Return [X, Y] of the center of cell containing provided text 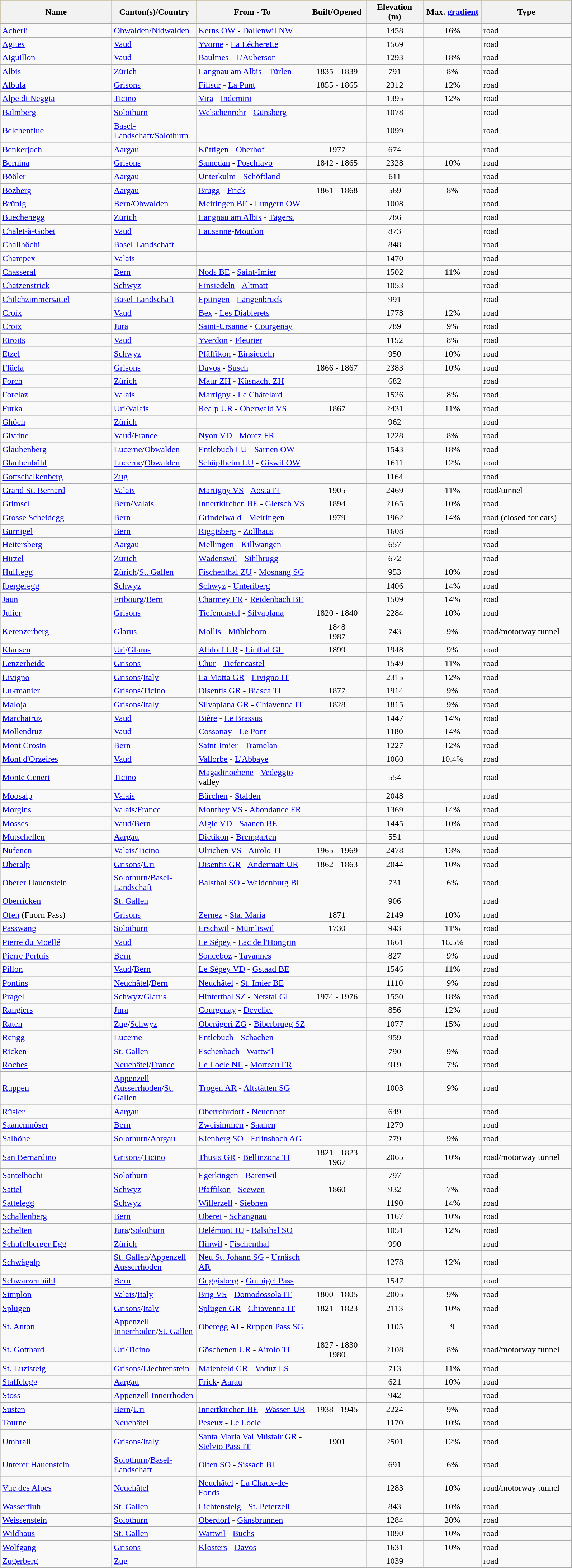
Meiringen BE - Lungern OW [252, 204]
Mollendruz [56, 732]
Grisons/Uri [154, 864]
Göschenen UR - Airolo TI [252, 1349]
1974 - 1976 [337, 996]
856 [394, 1010]
1279 [394, 1125]
Aiguillon [56, 58]
Langnau am Albis - Tägerst [252, 217]
Wildhaus [56, 1534]
713 [394, 1368]
Innertkirchen BE - Wassen UR [252, 1409]
9 [453, 1326]
Langnau am Albis - Türlen [252, 71]
Neuchâtel/Bern [154, 983]
Vaud/France [154, 436]
2048 [394, 796]
551 [394, 837]
Courgenay - Develier [252, 1010]
Jaun [56, 599]
Built/Opened [337, 12]
Realp UR - Oberwald VS [252, 408]
Willerzell - Siebnen [252, 1203]
Welschenrohr - Günsberg [252, 112]
Fischenthal ZU - Mosnang SG [252, 572]
2005 [394, 1294]
Einsiedeln - Altmatt [252, 286]
Max. gradient [453, 12]
20% [453, 1520]
Moosalp [56, 796]
Staffelegg [56, 1382]
848 [394, 245]
1546 [394, 969]
Rangiers [56, 1010]
Passwang [56, 928]
Gottschalkenberg [56, 477]
Heitersberg [56, 545]
La Motta GR - Livigno IT [252, 677]
Morgins [56, 809]
Küttigen - Oberhof [252, 149]
2044 [394, 864]
Innertkirchen BE - Gletsch VS [252, 504]
Frick- Aarau [252, 1382]
1821 - 1823 [337, 1308]
Basel-Landschaft/Solothurn [154, 130]
1152 [394, 340]
1060 [394, 759]
Le Sépey - Lac de l'Hongrin [252, 942]
962 [394, 422]
2328 [394, 163]
1914 [394, 691]
From - To [252, 12]
Silvaplana GR - Chiavenna IT [252, 704]
Weissenstein [56, 1520]
1526 [394, 395]
1458 [394, 30]
Valais/Italy [154, 1294]
991 [394, 299]
1871 [337, 915]
1228 [394, 436]
St. Gotthard [56, 1349]
1800 - 1805 [337, 1294]
Chur - Tiefencastel [252, 664]
1077 [394, 1024]
Disentis GR - Biasca TI [252, 691]
Givrine [56, 436]
Appenzell Innerrhoden [154, 1396]
1105 [394, 1326]
Mellingen - Killwangen [252, 545]
St. Anton [56, 1326]
Santa Maria Val Müstair GR - Stelvio Pass IT [252, 1441]
13% [453, 850]
2165 [394, 504]
Oberägeri ZG - Biberbrugg SZ [252, 1024]
Lukmanier [56, 691]
1227 [394, 745]
Bernina [56, 163]
Glarus [154, 631]
Bööler [56, 176]
2431 [394, 408]
Hinterthal SZ - Netstal GL [252, 996]
Etzel [56, 354]
1406 [394, 585]
Yverdon - Fleurier [252, 340]
657 [394, 545]
Monte Ceneri [56, 778]
Wasserfluh [56, 1506]
Schwyz - Unteriberg [252, 585]
1445 [394, 823]
Klosters - Davos [252, 1547]
953 [394, 572]
1899 [337, 650]
Zug/Schwyz [154, 1024]
Lenzerheide [56, 664]
569 [394, 190]
1979 [337, 517]
Mutschellen [56, 837]
Hinwil - Fischenthal [252, 1244]
1835 - 1839 [337, 71]
1283 [394, 1488]
1090 [394, 1534]
Forclaz [56, 395]
1003 [394, 1088]
Sattel [56, 1189]
2469 [394, 490]
Saanenmöser [56, 1125]
Hulftegg [56, 572]
1860 [337, 1189]
Neu St. Johann SG - Urnäsch AR [252, 1262]
1543 [394, 449]
1078 [394, 112]
873 [394, 231]
Marchairuz [56, 718]
Ulrichen VS - Airolo TI [252, 850]
Jura/Solothurn [154, 1230]
Altdorf UR - Linthal GL [252, 650]
18481987 [337, 631]
Schwyz/Glarus [154, 996]
1855 - 1865 [337, 85]
Maur ZH - Küsnacht ZH [252, 381]
Schelten [56, 1230]
Hirzel [56, 558]
Egerkingen - Bärenwil [252, 1176]
Agites [56, 44]
Simplon [56, 1294]
Bözberg [56, 190]
Tiefencastel - Silvaplana [252, 613]
1278 [394, 1262]
554 [394, 778]
1167 [394, 1216]
Glaubenberg [56, 449]
Type [526, 12]
Kerenzerberg [56, 631]
649 [394, 1111]
1661 [394, 942]
Pfäffikon - Einsiedeln [252, 354]
Solothurn/Aargau [154, 1139]
Balsthal SO - Waldenburg BL [252, 883]
Grand St. Bernard [56, 490]
Salhöhe [56, 1139]
Yvorne - La Lécherette [252, 44]
1842 - 1865 [337, 163]
Lucerne [154, 1037]
827 [394, 956]
St. Luzisteig [56, 1368]
2224 [394, 1409]
Benkerjoch [56, 149]
1977 [337, 149]
Klausen [56, 650]
Ibergeregg [56, 585]
16% [453, 30]
Brünig [56, 204]
2478 [394, 850]
1039 [394, 1561]
731 [394, 883]
1730 [337, 928]
990 [394, 1244]
1395 [394, 99]
San Bernardino [56, 1157]
919 [394, 1065]
Lausanne-Moudon [252, 231]
Filisur - La Punt [252, 85]
2312 [394, 85]
1948 [394, 650]
Tourne [56, 1423]
Oberalp [56, 864]
St. Gallen/Appenzell Ausserrhoden [154, 1262]
15% [453, 1024]
Martigny VS - Aosta IT [252, 490]
Kienberg SO - Erlinsbach AG [252, 1139]
2383 [394, 367]
Uri/Ticino [154, 1349]
Albis [56, 71]
Davos - Susch [252, 367]
843 [394, 1506]
779 [394, 1139]
Neuchâtel/France [154, 1065]
1550 [394, 996]
Lichtensteig - St. Peterzell [252, 1506]
Champex [56, 258]
Ruppen [56, 1088]
Schufelberger Egg [56, 1244]
1509 [394, 599]
1164 [394, 477]
1284 [394, 1520]
Guggisberg - Gurnigel Pass [252, 1281]
Wädenswil - Sihlbrugg [252, 558]
Olten SO - Sissach BL [252, 1465]
Glaubenbühl [56, 463]
621 [394, 1382]
1631 [394, 1547]
1110 [394, 983]
Appenzell Innerrhoden/St. Gallen [154, 1326]
Valais/France [154, 809]
1051 [394, 1230]
Rengg [56, 1037]
2149 [394, 915]
Grindelwald - Meiringen [252, 517]
2113 [394, 1308]
950 [394, 354]
Elevation(m) [394, 12]
1866 - 1867 [337, 367]
Canton(s)/Country [154, 12]
Baulmes - L'Auberson [252, 58]
Fribourg/Bern [154, 599]
Bürchen - Stalden [252, 796]
Challhöchi [56, 245]
Belchenflue [56, 130]
Ächerli [56, 30]
Thusis GR - Bellinzona TI [252, 1157]
Grosse Scheidegg [56, 517]
Zernez - Sta. Maria [252, 915]
Nyon VD - Morez FR [252, 436]
Uri/Valais [154, 408]
Oberegg AI - Ruppen Pass SG [252, 1326]
1867 [337, 408]
1828 [337, 704]
1877 [337, 691]
Magadinoebene - Vedeggio valley [252, 778]
Wolfgang [56, 1547]
Santelhöchi [56, 1176]
1547 [394, 1281]
1008 [394, 204]
Sattelegg [56, 1203]
2284 [394, 613]
Uri/Glarus [154, 650]
1905 [337, 490]
Pillon [56, 969]
1901 [337, 1441]
Flüela [56, 367]
Livigno [56, 677]
Chalet-à-Gobet [56, 231]
Chilchzimmersattel [56, 299]
Zweisimmen - Saanen [252, 1125]
Buechenegg [56, 217]
Vira - Indemini [252, 99]
Oberricken [56, 901]
786 [394, 217]
Eschenbach - Wattwil [252, 1051]
Forch [56, 381]
Riggisberg - Zollhaus [252, 531]
Schallenberg [56, 1216]
2108 [394, 1349]
Samedan - Poschiavo [252, 163]
Charmey FR - Reidenbach BE [252, 599]
Grimsel [56, 504]
2501 [394, 1441]
10.4% [453, 759]
Trogen AR - Altstätten SG [252, 1088]
Mont d'Orzeires [56, 759]
Nufenen [56, 850]
Peseux - Le Locle [252, 1423]
Schwarzenbühl [56, 1281]
2315 [394, 677]
Pfäffikon - Seewen [252, 1189]
682 [394, 381]
Umbrail [56, 1441]
Nods BE - Saint-Imier [252, 272]
Unterer Hauenstein [56, 1465]
Oberer Hauenstein [56, 883]
Balmberg [56, 112]
Splügen GR - Chiavenna IT [252, 1308]
Erschwil - Mümliswil [252, 928]
Vallorbe - L'Abbaye [252, 759]
Oberrohrdorf - Neuenhof [252, 1111]
Bex - Les Diablerets [252, 313]
Mont Crosin [56, 745]
Bern/Uri [154, 1409]
932 [394, 1189]
791 [394, 71]
959 [394, 1037]
Brig VS - Domodossola IT [252, 1294]
Neuchâtel - La Chaux-de-Fonds [252, 1488]
1569 [394, 44]
Susten [56, 1409]
road (closed for cars) [526, 517]
Mosses [56, 823]
Le Sépey VD - Gstaad BE [252, 969]
1180 [394, 732]
Chasseral [56, 272]
1815 [394, 704]
Zugerberg [56, 1561]
1611 [394, 463]
1549 [394, 664]
Name [56, 12]
1778 [394, 313]
Entlebuch LU - Sarnen OW [252, 449]
1827 - 18301980 [337, 1349]
743 [394, 631]
1369 [394, 809]
Saint-Imier - Tramelan [252, 745]
1861 - 1868 [337, 190]
Raten [56, 1024]
Oberei - Schangnau [252, 1216]
Julier [56, 613]
Pierre Pertuis [56, 956]
Furka [56, 408]
Zürich/St. Gallen [154, 572]
Neuchâtel - St. Imier BE [252, 983]
Gurnigel [56, 531]
1965 - 1969 [337, 850]
1608 [394, 531]
Obwalden/Nidwalden [154, 30]
16.5% [453, 942]
Schüpfheim LU - Giswil OW [252, 463]
Roches [56, 1065]
Schwägalp [56, 1262]
Splügen [56, 1308]
Le Locle NE - Morteau FR [252, 1065]
Stoss [56, 1396]
Wattwil - Buchs [252, 1534]
Oberdorf - Gänsbrunnen [252, 1520]
Kerns OW - Dallenwil NW [252, 30]
Pierre du Moëllé [56, 942]
Pontins [56, 983]
1053 [394, 286]
1894 [337, 504]
1862 - 1863 [337, 864]
1293 [394, 58]
Valais/Ticino [154, 850]
Maienfeld GR - Vaduz LS [252, 1368]
Alpe di Neggia [56, 99]
Brugg - Frick [252, 190]
674 [394, 149]
Rüsler [56, 1111]
Ghöch [56, 422]
Unterkulm - Schöftland [252, 176]
Appenzell Ausserrhoden/St. Gallen [154, 1088]
Disentis GR - Andermatt UR [252, 864]
1170 [394, 1423]
Saint-Ursanne - Courgenay [252, 326]
Delémont JU - Balsthal SO [252, 1230]
road/tunnel [526, 490]
1821 - 18231967 [337, 1157]
672 [394, 558]
Dietikon - Bremgarten [252, 837]
1470 [394, 258]
Entlebuch - Schachen [252, 1037]
Maloja [56, 704]
1938 - 1945 [337, 1409]
Bière - Le Brassus [252, 718]
Martigny - Le Châtelard [252, 395]
691 [394, 1465]
Ofen (Fuorn Pass) [56, 915]
Bern/Obwalden [154, 204]
Monthey VS - Abondance FR [252, 809]
Cossonay - Le Pont [252, 732]
Bern/Valais [154, 504]
943 [394, 928]
Aigle VD - Saanen BE [252, 823]
Eptingen - Langenbruck [252, 299]
611 [394, 176]
Etroits [56, 340]
1099 [394, 130]
1190 [394, 1203]
Vue des Alpes [56, 1488]
1962 [394, 517]
942 [394, 1396]
1447 [394, 718]
906 [394, 901]
2065 [394, 1157]
Mollis - Mühlehorn [252, 631]
Grisons/Liechtenstein [154, 1368]
Pragel [56, 996]
797 [394, 1176]
790 [394, 1051]
Ricken [56, 1051]
789 [394, 326]
1820 - 1840 [337, 613]
Chatzenstrick [56, 286]
Sonceboz - Tavannes [252, 956]
1502 [394, 272]
Albula [56, 85]
